Scan for the cell matching the given text and deliver its (X, Y) coordinate at center. 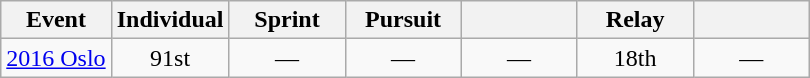
Relay (635, 20)
Pursuit (403, 20)
2016 Oslo (56, 58)
Individual (170, 20)
Event (56, 20)
18th (635, 58)
Sprint (287, 20)
91st (170, 58)
